Return [x, y] of the center of cell containing provided text 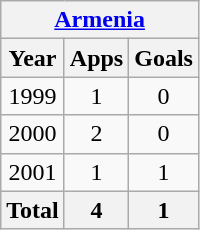
Armenia [100, 20]
1999 [33, 96]
2000 [33, 134]
4 [96, 210]
Apps [96, 58]
Year [33, 58]
Goals [164, 58]
2001 [33, 172]
2 [96, 134]
Total [33, 210]
